Pinpoint the cell where the given text exists, returning its (X, Y) midpoint coordinate. 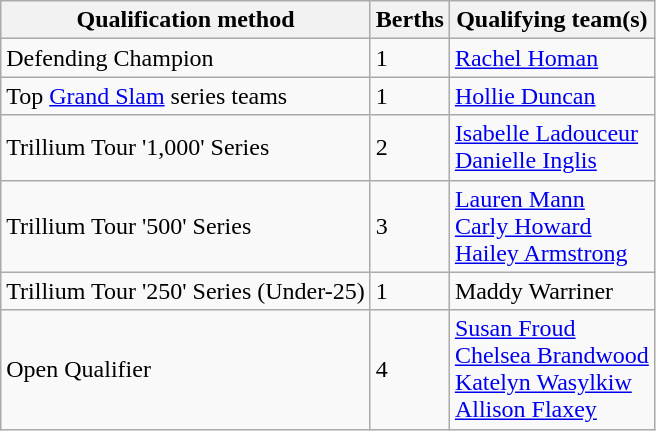
Rachel Homan (552, 58)
Open Qualifier (186, 370)
3 (410, 226)
Qualification method (186, 20)
Isabelle Ladouceur Danielle Inglis (552, 148)
Susan Froud Chelsea Brandwood Katelyn Wasylkiw Allison Flaxey (552, 370)
Trillium Tour '250' Series (Under-25) (186, 291)
Lauren Mann Carly Howard Hailey Armstrong (552, 226)
Defending Champion (186, 58)
Trillium Tour '500' Series (186, 226)
Trillium Tour '1,000' Series (186, 148)
Top Grand Slam series teams (186, 96)
4 (410, 370)
Maddy Warriner (552, 291)
Qualifying team(s) (552, 20)
Hollie Duncan (552, 96)
2 (410, 148)
Berths (410, 20)
